Search for the cell housing the specified text and yield its (X, Y) center coordinate. 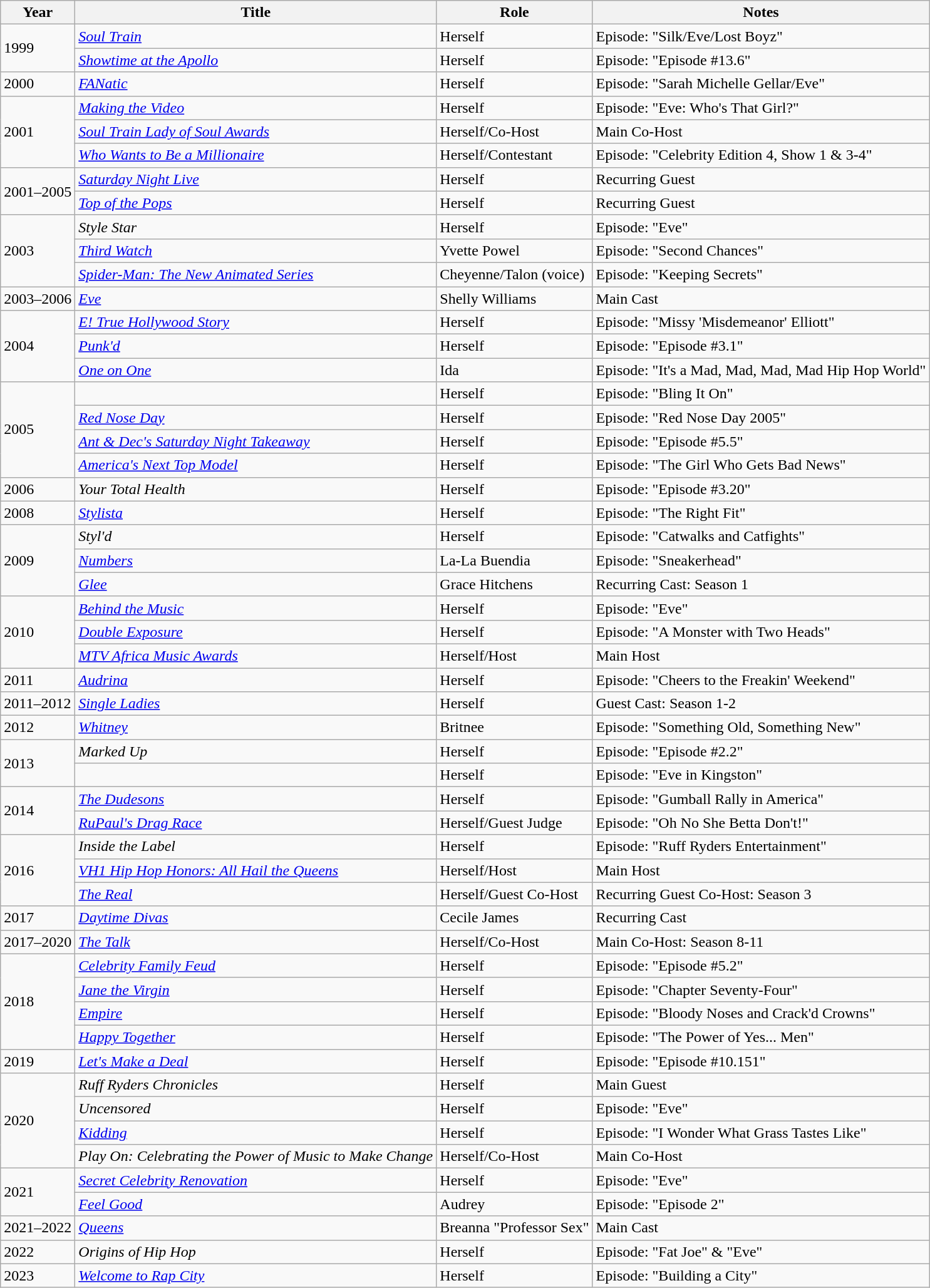
Making the Video (256, 108)
One on One (256, 370)
Episode: "Bloody Noses and Crack'd Crowns" (761, 1013)
Episode: "The Power of Yes... Men" (761, 1037)
Herself/Guest Judge (515, 823)
2003 (38, 250)
Episode: "Oh No She Betta Don't!" (761, 823)
Who Wants to Be a Millionaire (256, 155)
2016 (38, 870)
Red Nose Day (256, 418)
RuPaul's Drag Race (256, 823)
Title (256, 13)
Jane the Virgin (256, 989)
Guest Cast: Season 1-2 (761, 704)
Episode: "Something Old, Something New" (761, 728)
Role (515, 13)
Episode: "Episode #5.2" (761, 966)
Let's Make a Deal (256, 1061)
Celebrity Family Feud (256, 966)
Episode: "A Monster with Two Heads" (761, 632)
Recurring Cast (761, 918)
Styl'd (256, 537)
Episode: "Catwalks and Catfights" (761, 537)
Cheyenne/Talon (voice) (515, 274)
Style Star (256, 227)
La-La Buendia (515, 560)
Top of the Pops (256, 203)
Episode: "Second Chances" (761, 250)
Episode: "Episode #13.6" (761, 60)
Main Guest (761, 1085)
The Real (256, 894)
2013 (38, 763)
2020 (38, 1121)
Episode: "Sneakerhead" (761, 560)
Yvette Powel (515, 250)
Welcome to Rap City (256, 1275)
2001 (38, 131)
Uncensored (256, 1109)
2011 (38, 679)
2022 (38, 1252)
Episode: "The Girl Who Gets Bad News" (761, 465)
Whitney (256, 728)
2009 (38, 560)
Punk'd (256, 346)
Soul Train (256, 36)
FANatic (256, 84)
MTV Africa Music Awards (256, 656)
Saturday Night Live (256, 179)
Herself/Guest Co-Host (515, 894)
1999 (38, 48)
Episode: "The Right Fit" (761, 513)
Single Ladies (256, 704)
Grace Hitchens (515, 584)
Origins of Hip Hop (256, 1252)
2019 (38, 1061)
2011–2012 (38, 704)
Inside the Label (256, 847)
2006 (38, 489)
Ant & Dec's Saturday Night Takeaway (256, 441)
Marked Up (256, 751)
Recurring Cast: Season 1 (761, 584)
2005 (38, 430)
Feel Good (256, 1204)
2017 (38, 918)
Empire (256, 1013)
Episode: "Fat Joe" & "Eve" (761, 1252)
2001–2005 (38, 191)
Third Watch (256, 250)
Shelly Williams (515, 299)
Episode: "It's a Mad, Mad, Mad, Mad Hip Hop World" (761, 370)
2003–2006 (38, 299)
Episode: "Silk/Eve/Lost Boyz" (761, 36)
Numbers (256, 560)
Happy Together (256, 1037)
2010 (38, 632)
Episode: "Eve in Kingston" (761, 775)
Soul Train Lady of Soul Awards (256, 131)
Audrey (515, 1204)
Episode: "Red Nose Day 2005" (761, 418)
Episode: "Episode #5.5" (761, 441)
Kidding (256, 1133)
Daytime Divas (256, 918)
Eve (256, 299)
2000 (38, 84)
2012 (38, 728)
2021–2022 (38, 1228)
Episode: "Episode #3.20" (761, 489)
Herself/Contestant (515, 155)
Episode: "Episode #2.2" (761, 751)
E! True Hollywood Story (256, 322)
Play On: Celebrating the Power of Music to Make Change (256, 1157)
Year (38, 13)
Breanna "Professor Sex" (515, 1228)
Episode: "Cheers to the Freakin' Weekend" (761, 679)
2008 (38, 513)
Episode: "Ruff Ryders Entertainment" (761, 847)
VH1 Hip Hop Honors: All Hail the Queens (256, 870)
2014 (38, 811)
Episode: "Episode #3.1" (761, 346)
Episode: "Bling It On" (761, 394)
Behind the Music (256, 608)
2023 (38, 1275)
Episode: "Keeping Secrets" (761, 274)
The Dudesons (256, 799)
Episode: "Episode 2" (761, 1204)
Your Total Health (256, 489)
Stylista (256, 513)
Glee (256, 584)
Notes (761, 13)
2004 (38, 346)
Episode: "Chapter Seventy-Four" (761, 989)
Ruff Ryders Chronicles (256, 1085)
Queens (256, 1228)
Episode: "Building a City" (761, 1275)
Episode: "Celebrity Edition 4, Show 1 & 3-4" (761, 155)
Audrina (256, 679)
Main Co-Host: Season 8-11 (761, 942)
Episode: "Gumball Rally in America" (761, 799)
Episode: "Episode #10.151" (761, 1061)
Episode: "Eve: Who's That Girl?" (761, 108)
2017–2020 (38, 942)
Spider-Man: The New Animated Series (256, 274)
America's Next Top Model (256, 465)
Showtime at the Apollo (256, 60)
Cecile James (515, 918)
Britnee (515, 728)
Ida (515, 370)
Secret Celebrity Renovation (256, 1180)
Episode: "Missy 'Misdemeanor' Elliott" (761, 322)
2021 (38, 1192)
Recurring Guest Co-Host: Season 3 (761, 894)
Double Exposure (256, 632)
Episode: "Sarah Michelle Gellar/Eve" (761, 84)
2018 (38, 1001)
Episode: "I Wonder What Grass Tastes Like" (761, 1133)
The Talk (256, 942)
